Identify which cell holds the provided text, then report its [x, y] central coordinate. 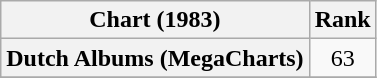
63 [342, 58]
Chart (1983) [155, 20]
Dutch Albums (MegaCharts) [155, 58]
Rank [342, 20]
